Locate the cell with the specified text and output its [X, Y] center coordinate. 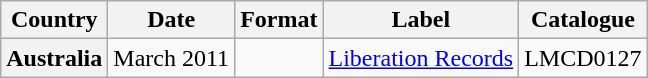
Label [421, 20]
March 2011 [172, 58]
Date [172, 20]
Country [54, 20]
Liberation Records [421, 58]
Australia [54, 58]
Catalogue [583, 20]
Format [279, 20]
LMCD0127 [583, 58]
